Find where the given text appears and provide that cell's center as [X, Y] coordinate. 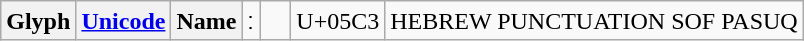
Glyph [38, 21]
Name [206, 21]
׃ [252, 21]
HEBREW PUNCTUATION SOF PASUQ [594, 21]
Unicode [124, 21]
U+05C3 [338, 21]
